From the cell containing the given text, extract its center point as [X, Y] coordinate. 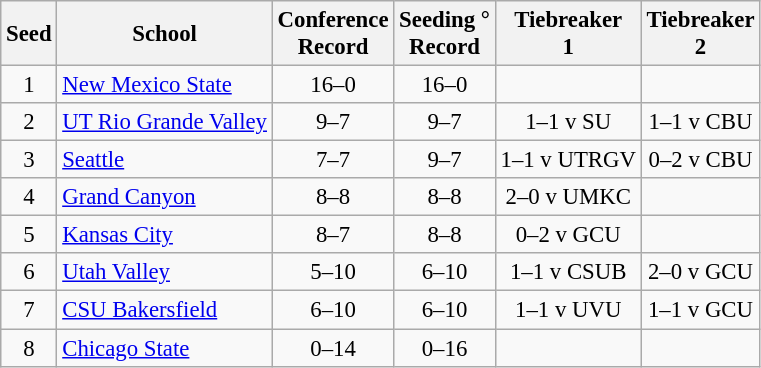
3 [29, 160]
Seeding °Record [444, 34]
New Mexico State [164, 85]
Tiebreaker2 [700, 34]
Seed [29, 34]
8 [29, 348]
2–0 v UMKC [568, 197]
School [164, 34]
2 [29, 122]
ConferenceRecord [333, 34]
Grand Canyon [164, 197]
4 [29, 197]
0–16 [444, 348]
0–2 v CBU [700, 160]
1–1 v UVU [568, 310]
1 [29, 85]
CSU Bakersfield [164, 310]
1–1 v CSUB [568, 273]
UT Rio Grande Valley [164, 122]
Tiebreaker1 [568, 34]
0–2 v GCU [568, 235]
1–1 v SU [568, 122]
5–10 [333, 273]
5 [29, 235]
7–7 [333, 160]
1–1 v UTRGV [568, 160]
1–1 v GCU [700, 310]
7 [29, 310]
6 [29, 273]
1–1 v CBU [700, 122]
8–7 [333, 235]
Utah Valley [164, 273]
Seattle [164, 160]
Chicago State [164, 348]
Kansas City [164, 235]
2–0 v GCU [700, 273]
0–14 [333, 348]
